Detect which cell encompasses the target text, then output its [X, Y] center coordinate. 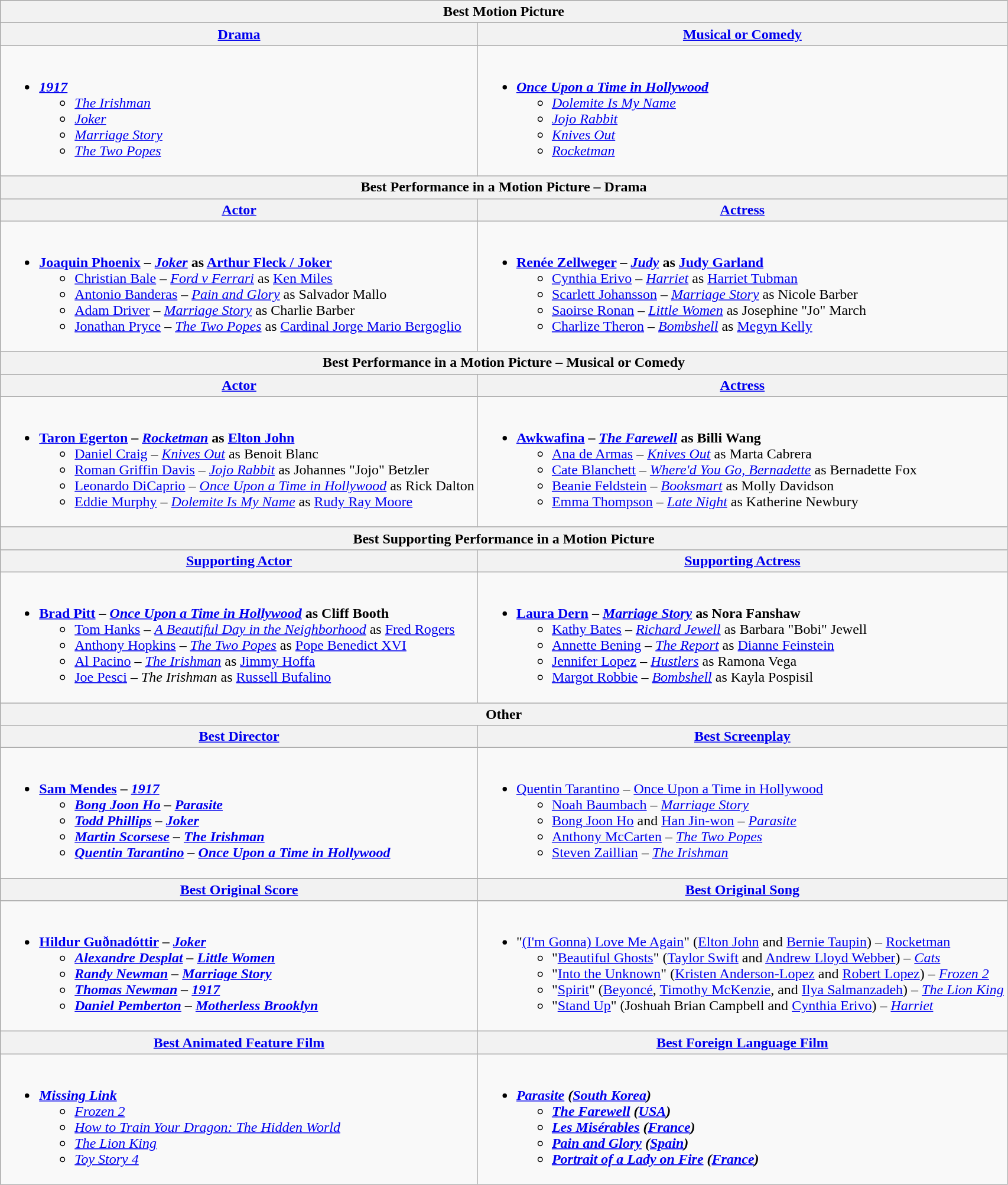
Best Original Score [239, 890]
Best Original Song [742, 890]
Parasite (South Korea)The Farewell (USA)Les Misérables (France)Pain and Glory (Spain)Portrait of a Lady on Fire (France) [742, 1119]
Musical or Comedy [742, 34]
Drama [239, 34]
Best Supporting Performance in a Motion Picture [504, 538]
Best Animated Feature Film [239, 1043]
Sam Mendes – 1917Bong Joon Ho – ParasiteTodd Phillips – JokerMartin Scorsese – The IrishmanQuentin Tarantino – Once Upon a Time in Hollywood [239, 813]
Best Motion Picture [504, 12]
Best Screenplay [742, 737]
Other [504, 714]
Hildur Guðnadóttir – JokerAlexandre Desplat – Little WomenRandy Newman – Marriage StoryThomas Newman – 1917Daniel Pemberton – Motherless Brooklyn [239, 966]
Supporting Actress [742, 561]
Best Director [239, 737]
Best Performance in a Motion Picture – Musical or Comedy [504, 363]
Supporting Actor [239, 561]
Once Upon a Time in HollywoodDolemite Is My NameJojo RabbitKnives OutRocketman [742, 111]
Best Foreign Language Film [742, 1043]
1917The IrishmanJokerMarriage StoryThe Two Popes [239, 111]
Best Performance in a Motion Picture – Drama [504, 187]
Missing LinkFrozen 2How to Train Your Dragon: The Hidden WorldThe Lion KingToy Story 4 [239, 1119]
